Return [x, y] of the center of cell containing provided text 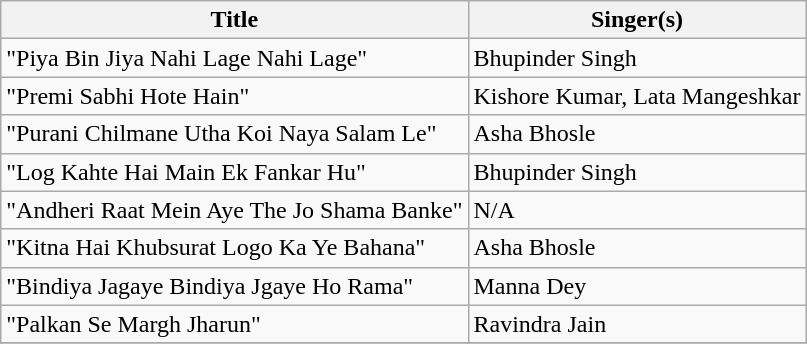
"Kitna Hai Khubsurat Logo Ka Ye Bahana" [234, 248]
Manna Dey [637, 286]
"Premi Sabhi Hote Hain" [234, 96]
Title [234, 20]
N/A [637, 210]
"Log Kahte Hai Main Ek Fankar Hu" [234, 172]
"Andheri Raat Mein Aye The Jo Shama Banke" [234, 210]
"Piya Bin Jiya Nahi Lage Nahi Lage" [234, 58]
"Purani Chilmane Utha Koi Naya Salam Le" [234, 134]
"Bindiya Jagaye Bindiya Jgaye Ho Rama" [234, 286]
"Palkan Se Margh Jharun" [234, 324]
Singer(s) [637, 20]
Kishore Kumar, Lata Mangeshkar [637, 96]
Ravindra Jain [637, 324]
